Extract the [x, y] coordinate from the center of the cell holding the provided text.  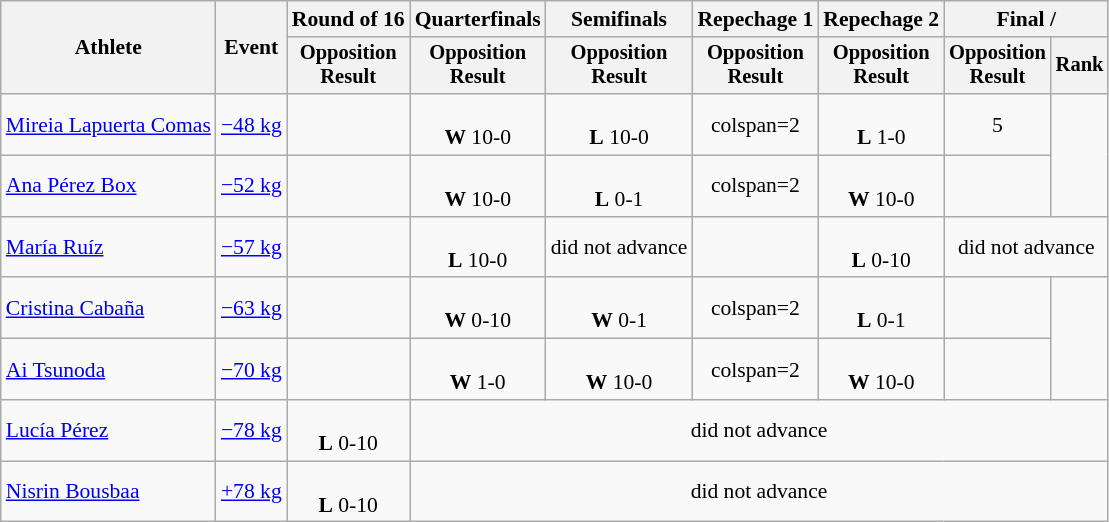
Nisrin Bousbaa [108, 492]
5 [998, 124]
Final / [1026, 19]
−48 kg [252, 124]
−57 kg [252, 248]
−63 kg [252, 308]
−78 kg [252, 430]
María Ruíz [108, 248]
Repechage 2 [881, 19]
Semifinals [620, 19]
W 1-0 [478, 370]
−52 kg [252, 186]
Event [252, 48]
W 0-1 [620, 308]
Round of 16 [348, 19]
Cristina Cabaña [108, 308]
+78 kg [252, 492]
Mireia Lapuerta Comas [108, 124]
Rank [1080, 66]
W 0-10 [478, 308]
−70 kg [252, 370]
Quarterfinals [478, 19]
L 1-0 [881, 124]
Ana Pérez Box [108, 186]
Lucía Pérez [108, 430]
Athlete [108, 48]
Ai Tsunoda [108, 370]
Repechage 1 [755, 19]
